Extract the (X, Y) coordinate from the center of the cell holding the provided text.  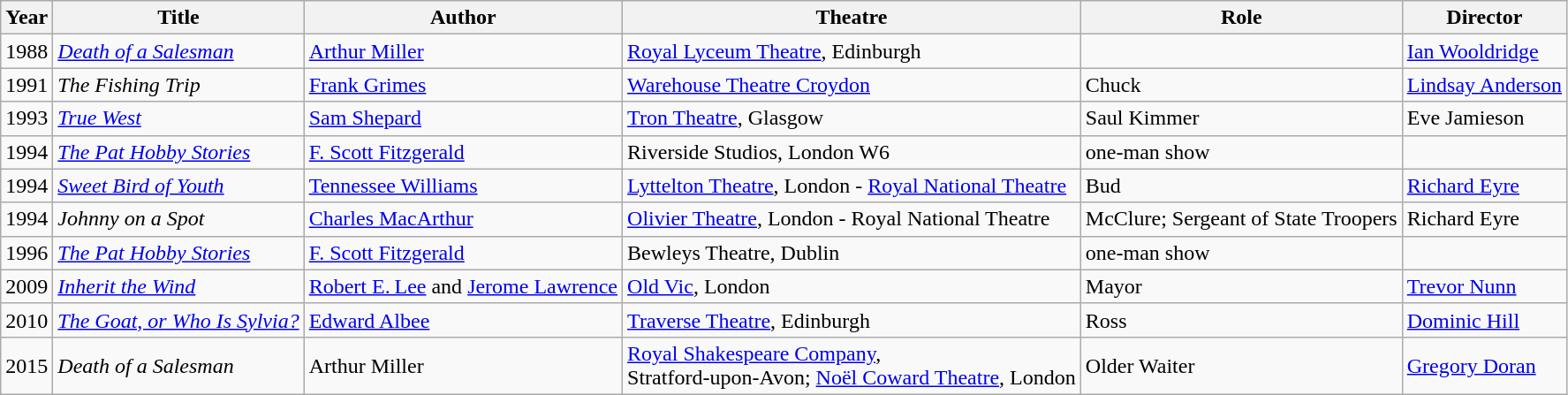
Olivier Theatre, London - Royal National Theatre (852, 219)
Gregory Doran (1484, 366)
Theatre (852, 18)
Warehouse Theatre Croydon (852, 85)
Lyttelton Theatre, London - Royal National Theatre (852, 186)
Title (178, 18)
Inherit the Wind (178, 286)
Ian Wooldridge (1484, 51)
Lindsay Anderson (1484, 85)
Chuck (1241, 85)
Saul Kimmer (1241, 118)
Mayor (1241, 286)
1993 (27, 118)
Riverside Studios, London W6 (852, 152)
Author (463, 18)
1988 (27, 51)
Tron Theatre, Glasgow (852, 118)
Dominic Hill (1484, 320)
The Goat, or Who Is Sylvia? (178, 320)
Royal Lyceum Theatre, Edinburgh (852, 51)
Charles MacArthur (463, 219)
Old Vic, London (852, 286)
2010 (27, 320)
Robert E. Lee and Jerome Lawrence (463, 286)
Role (1241, 18)
Sweet Bird of Youth (178, 186)
Royal Shakespeare Company,Stratford-upon-Avon; Noël Coward Theatre, London (852, 366)
Ross (1241, 320)
Bewleys Theatre, Dublin (852, 253)
Tennessee Williams (463, 186)
Johnny on a Spot (178, 219)
Eve Jamieson (1484, 118)
Older Waiter (1241, 366)
1991 (27, 85)
Bud (1241, 186)
2015 (27, 366)
Sam Shepard (463, 118)
Year (27, 18)
Director (1484, 18)
True West (178, 118)
Traverse Theatre, Edinburgh (852, 320)
The Fishing Trip (178, 85)
2009 (27, 286)
1996 (27, 253)
Edward Albee (463, 320)
Frank Grimes (463, 85)
McClure; Sergeant of State Troopers (1241, 219)
Trevor Nunn (1484, 286)
